Capture the cell that displays the provided text and extract its [X, Y] central coordinate. 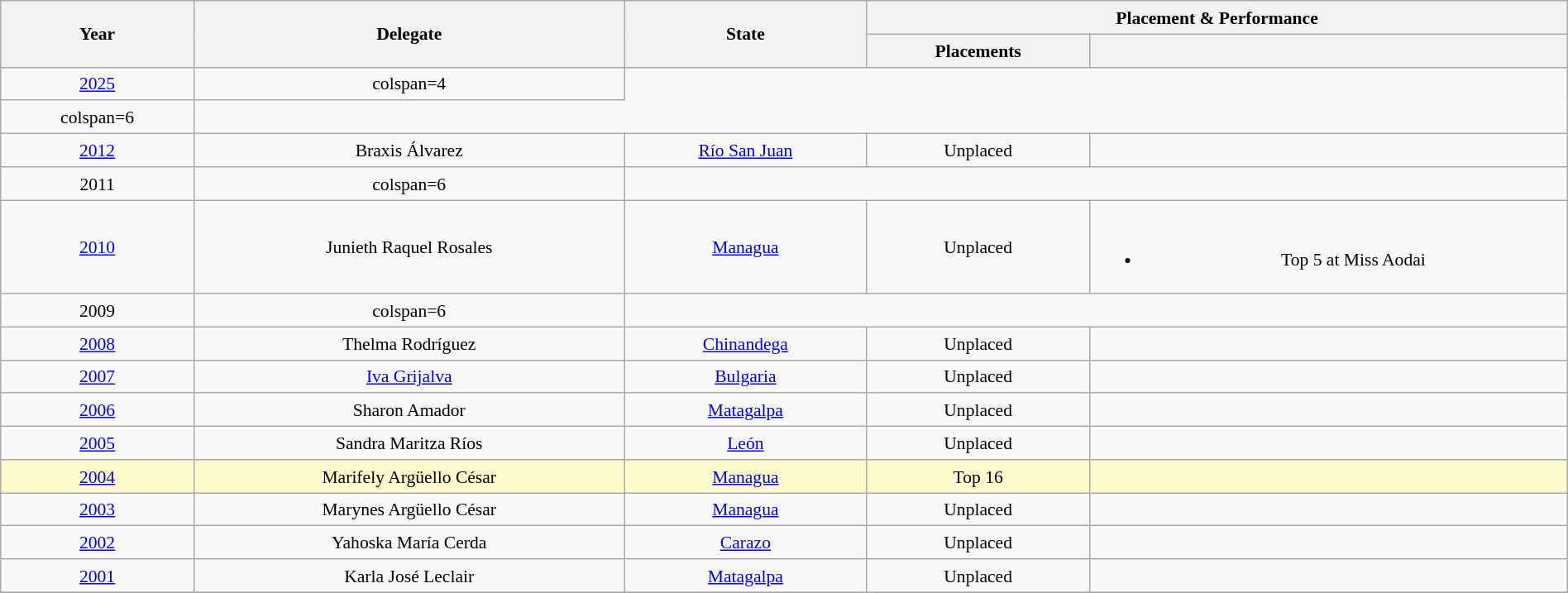
State [746, 34]
2009 [98, 310]
Marynes Argüello César [409, 509]
2008 [98, 343]
2025 [98, 84]
Top 16 [978, 476]
2003 [98, 509]
2006 [98, 410]
Sandra Maritza Ríos [409, 443]
2005 [98, 443]
Sharon Amador [409, 410]
Placement & Performance [1217, 17]
Top 5 at Miss Aodai [1329, 246]
Iva Grijalva [409, 376]
Delegate [409, 34]
Carazo [746, 543]
2002 [98, 543]
Chinandega [746, 343]
2001 [98, 576]
León [746, 443]
2012 [98, 151]
colspan=4 [409, 84]
Yahoska María Cerda [409, 543]
2004 [98, 476]
2010 [98, 246]
Karla José Leclair [409, 576]
Placements [978, 50]
Bulgaria [746, 376]
Year [98, 34]
Río San Juan [746, 151]
Marifely Argüello César [409, 476]
Junieth Raquel Rosales [409, 246]
2007 [98, 376]
2011 [98, 184]
Thelma Rodríguez [409, 343]
Braxis Álvarez [409, 151]
